Search for the cell housing the specified text and yield its [X, Y] center coordinate. 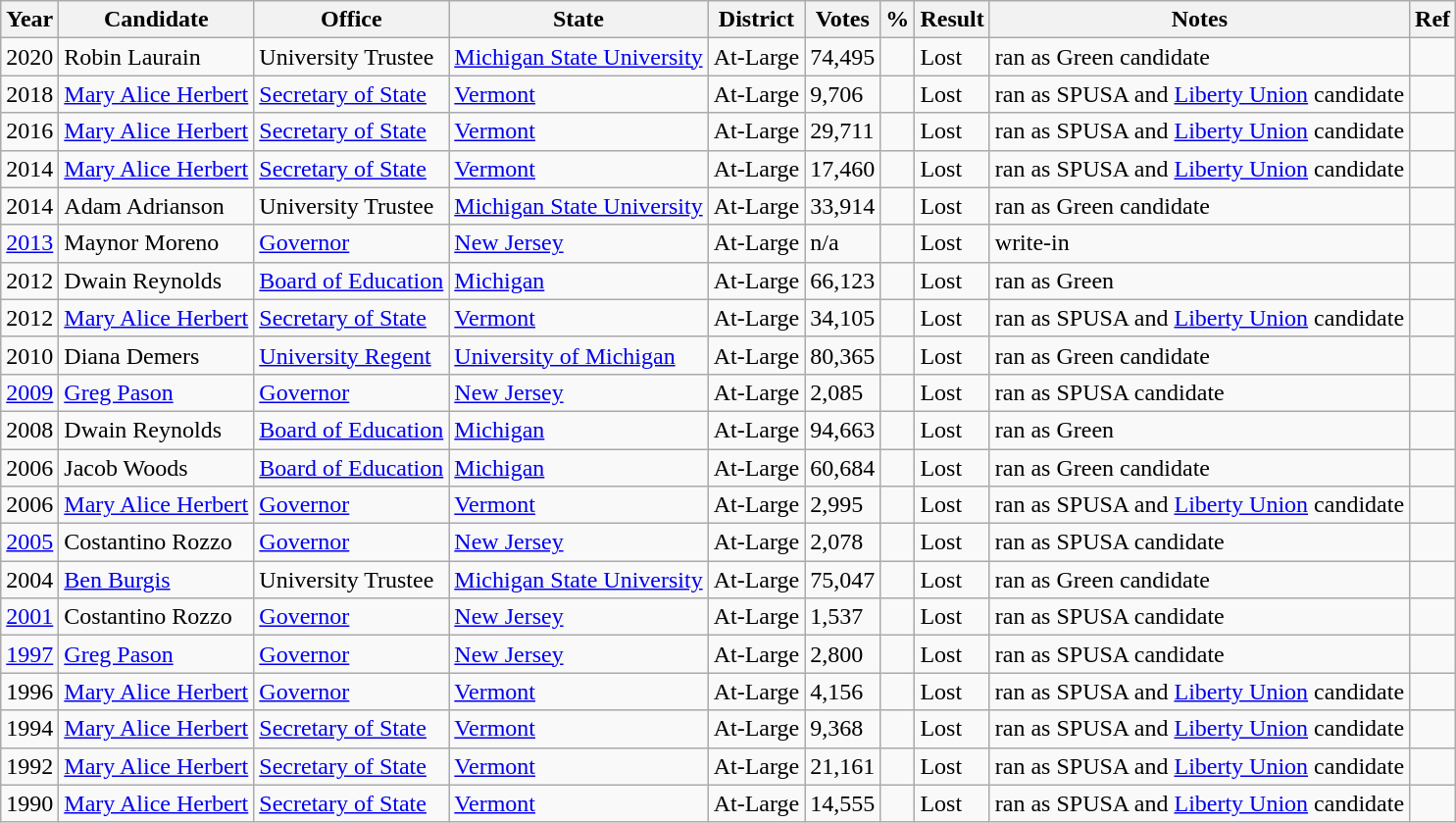
94,663 [843, 430]
74,495 [843, 57]
29,711 [843, 131]
1990 [29, 803]
University Regent [351, 355]
Votes [843, 20]
2016 [29, 131]
66,123 [843, 281]
n/a [843, 243]
Result [952, 20]
80,365 [843, 355]
60,684 [843, 468]
1997 [29, 654]
Adam Adrianson [157, 206]
34,105 [843, 318]
Ref [1433, 20]
Jacob Woods [157, 468]
9,706 [843, 94]
2004 [29, 580]
State [578, 20]
2,085 [843, 392]
District [757, 20]
Office [351, 20]
University of Michigan [578, 355]
1996 [29, 692]
2001 [29, 617]
21,161 [843, 766]
1992 [29, 766]
9,368 [843, 729]
2,995 [843, 505]
33,914 [843, 206]
% [898, 20]
Year [29, 20]
2010 [29, 355]
2020 [29, 57]
4,156 [843, 692]
14,555 [843, 803]
2008 [29, 430]
75,047 [843, 580]
1,537 [843, 617]
Ben Burgis [157, 580]
2005 [29, 542]
Robin Laurain [157, 57]
Notes [1199, 20]
17,460 [843, 169]
Maynor Moreno [157, 243]
2018 [29, 94]
2,078 [843, 542]
Candidate [157, 20]
1994 [29, 729]
Diana Demers [157, 355]
write-in [1199, 243]
2,800 [843, 654]
2013 [29, 243]
2009 [29, 392]
